Detect which cell encompasses the target text, then output its [X, Y] center coordinate. 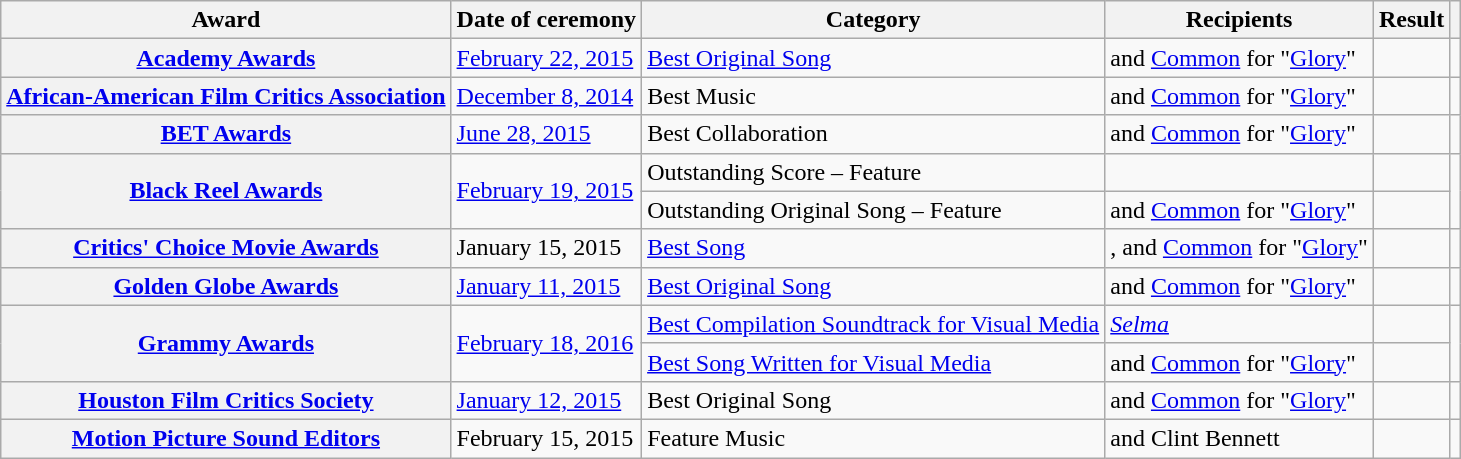
Outstanding Score – Feature [874, 172]
Motion Picture Sound Editors [226, 438]
Recipients [1240, 20]
Feature Music [874, 438]
Critics' Choice Movie Awards [226, 248]
February 18, 2016 [546, 343]
Black Reel Awards [226, 191]
February 22, 2015 [546, 58]
February 19, 2015 [546, 191]
Houston Film Critics Society [226, 400]
Grammy Awards [226, 343]
Outstanding Original Song – Feature [874, 210]
Selma [1240, 324]
January 15, 2015 [546, 248]
Best Compilation Soundtrack for Visual Media [874, 324]
Best Song [874, 248]
January 11, 2015 [546, 286]
February 15, 2015 [546, 438]
Best Collaboration [874, 134]
June 28, 2015 [546, 134]
Result [1411, 20]
January 12, 2015 [546, 400]
and Clint Bennett [1240, 438]
Golden Globe Awards [226, 286]
Best Music [874, 96]
BET Awards [226, 134]
Date of ceremony [546, 20]
Academy Awards [226, 58]
December 8, 2014 [546, 96]
Award [226, 20]
African-American Film Critics Association [226, 96]
Category [874, 20]
Best Song Written for Visual Media [874, 362]
, and Common for "Glory" [1240, 248]
